Return (X, Y) of the center of cell containing provided text 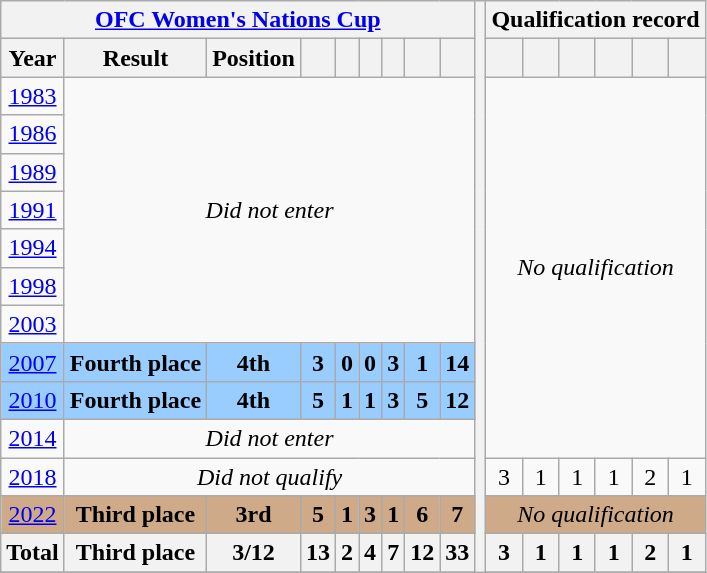
1991 (33, 210)
2022 (33, 515)
Year (33, 58)
2010 (33, 400)
33 (458, 553)
3rd (254, 515)
6 (422, 515)
OFC Women's Nations Cup (238, 20)
2003 (33, 324)
Qualification record (596, 20)
Did not qualify (270, 477)
13 (318, 553)
1986 (33, 134)
4 (370, 553)
2007 (33, 362)
Total (33, 553)
2018 (33, 477)
Result (135, 58)
3/12 (254, 553)
2014 (33, 438)
Position (254, 58)
14 (458, 362)
1998 (33, 286)
1983 (33, 96)
1989 (33, 172)
1994 (33, 248)
